Return the (X, Y) coordinate for the center point of the cell that contains the specified text.  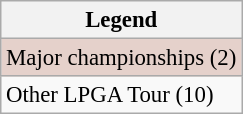
Other LPGA Tour (10) (122, 95)
Major championships (2) (122, 58)
Legend (122, 20)
